From the cell containing the given text, extract its center point as [x, y] coordinate. 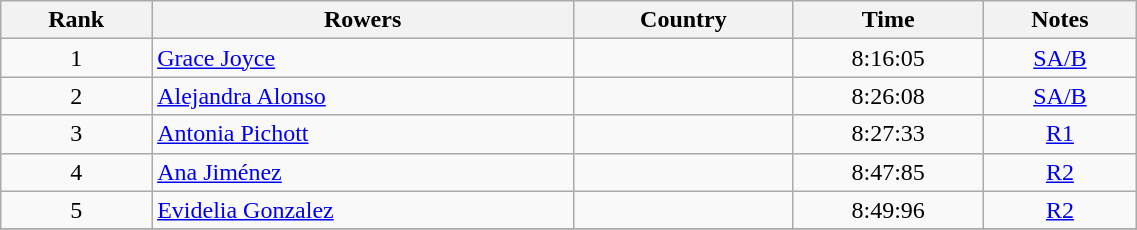
Grace Joyce [363, 58]
3 [76, 134]
Evidelia Gonzalez [363, 210]
Antonia Pichott [363, 134]
Ana Jiménez [363, 172]
Time [888, 20]
Rowers [363, 20]
8:49:96 [888, 210]
Alejandra Alonso [363, 96]
Country [684, 20]
1 [76, 58]
8:16:05 [888, 58]
8:47:85 [888, 172]
R1 [1060, 134]
8:27:33 [888, 134]
Rank [76, 20]
Notes [1060, 20]
8:26:08 [888, 96]
4 [76, 172]
2 [76, 96]
5 [76, 210]
